Return the (X, Y) coordinate for the center point of the cell that contains the specified text.  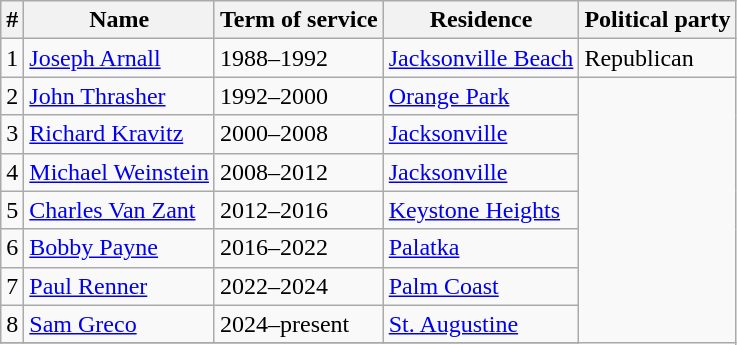
5 (12, 210)
Michael Weinstein (120, 172)
Keystone Heights (481, 210)
Jacksonville Beach (481, 58)
Sam Greco (120, 324)
# (12, 20)
Orange Park (481, 96)
8 (12, 324)
2 (12, 96)
6 (12, 248)
Name (120, 20)
2022–2024 (298, 286)
St. Augustine (481, 324)
Term of service (298, 20)
Palm Coast (481, 286)
2016–2022 (298, 248)
Bobby Payne (120, 248)
Joseph Arnall (120, 58)
1992–2000 (298, 96)
Paul Renner (120, 286)
2024–present (298, 324)
3 (12, 134)
2008–2012 (298, 172)
Charles Van Zant (120, 210)
2000–2008 (298, 134)
7 (12, 286)
Richard Kravitz (120, 134)
Palatka (481, 248)
1988–1992 (298, 58)
4 (12, 172)
1 (12, 58)
Republican (658, 58)
John Thrasher (120, 96)
2012–2016 (298, 210)
Political party (658, 20)
Residence (481, 20)
